For the text-containing cell, return its midpoint in [X, Y] coordinate format. 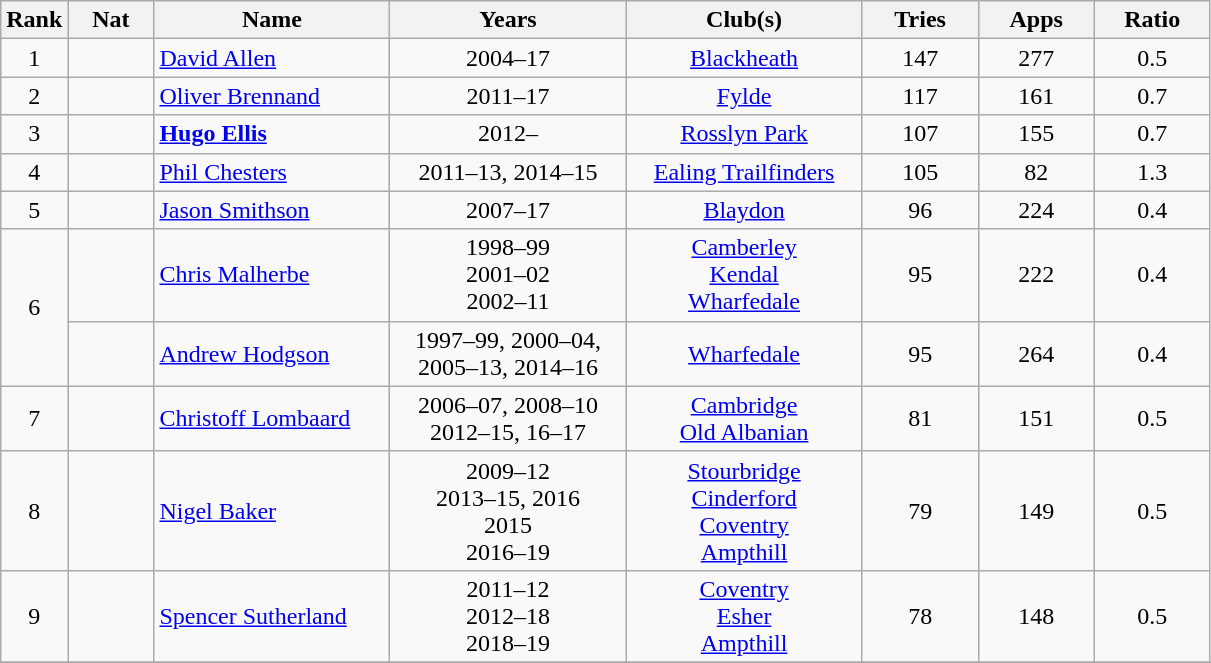
StourbridgeCinderfordCoventryAmpthill [744, 510]
4 [34, 172]
2007–17 [508, 210]
277 [1036, 58]
151 [1036, 418]
8 [34, 510]
6 [34, 308]
Fylde [744, 96]
5 [34, 210]
264 [1036, 354]
1 [34, 58]
149 [1036, 510]
117 [920, 96]
2009–122013–15, 201620152016–19 [508, 510]
Rank [34, 20]
1.3 [1152, 172]
147 [920, 58]
Apps [1036, 20]
1998–992001–022002–11 [508, 275]
224 [1036, 210]
Spencer Sutherland [272, 616]
Rosslyn Park [744, 134]
96 [920, 210]
Nigel Baker [272, 510]
107 [920, 134]
Jason Smithson [272, 210]
3 [34, 134]
155 [1036, 134]
1997–99, 2000–04, 2005–13, 2014–16 [508, 354]
Wharfedale [744, 354]
Ealing Trailfinders [744, 172]
9 [34, 616]
2011–122012–182018–19 [508, 616]
CambridgeOld Albanian [744, 418]
CoventryEsherAmpthill [744, 616]
7 [34, 418]
2011–13, 2014–15 [508, 172]
Oliver Brennand [272, 96]
78 [920, 616]
CamberleyKendalWharfedale [744, 275]
Club(s) [744, 20]
81 [920, 418]
Tries [920, 20]
Blackheath [744, 58]
2004–17 [508, 58]
David Allen [272, 58]
161 [1036, 96]
82 [1036, 172]
2 [34, 96]
222 [1036, 275]
Blaydon [744, 210]
Nat [111, 20]
Phil Chesters [272, 172]
Ratio [1152, 20]
2012– [508, 134]
Andrew Hodgson [272, 354]
148 [1036, 616]
Christoff Lombaard [272, 418]
Years [508, 20]
Name [272, 20]
2011–17 [508, 96]
105 [920, 172]
Chris Malherbe [272, 275]
Hugo Ellis [272, 134]
79 [920, 510]
2006–07, 2008–102012–15, 16–17 [508, 418]
